Extract the [X, Y] coordinate from the center of the cell holding the provided text.  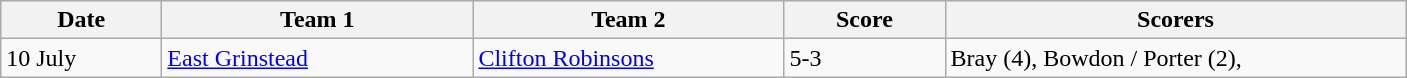
Team 2 [628, 20]
Scorers [1176, 20]
Date [82, 20]
5-3 [864, 58]
Clifton Robinsons [628, 58]
Score [864, 20]
Bray (4), Bowdon / Porter (2), [1176, 58]
East Grinstead [318, 58]
10 July [82, 58]
Team 1 [318, 20]
